Output the [X, Y] coordinate of the center of the cell containing the given text.  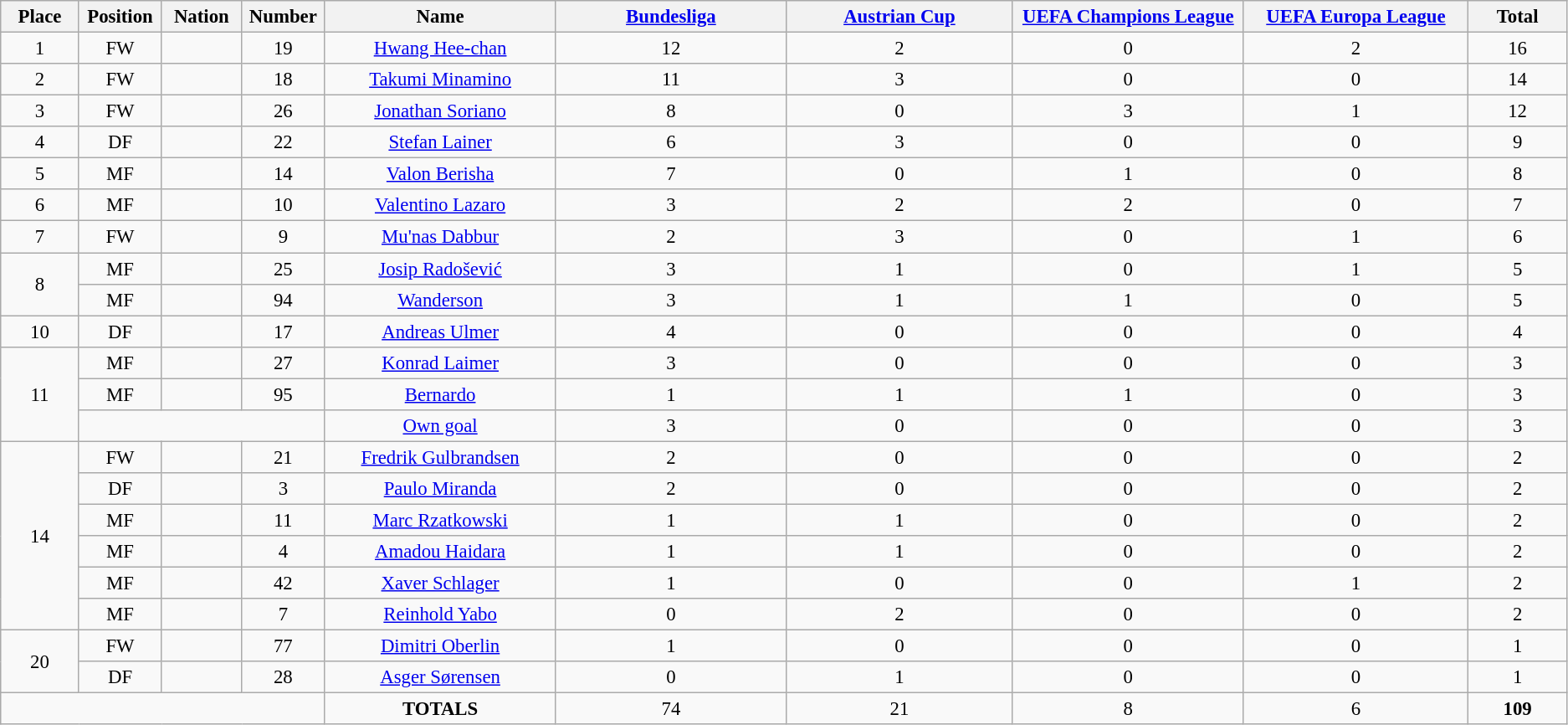
Bundesliga [671, 17]
28 [283, 677]
25 [283, 269]
Josip Radošević [440, 269]
Xaver Schlager [440, 584]
Name [440, 17]
Number [283, 17]
17 [283, 332]
19 [283, 49]
18 [283, 80]
Andreas Ulmer [440, 332]
Fredrik Gulbrandsen [440, 457]
Dimitri Oberlin [440, 646]
Jonathan Soriano [440, 111]
Wanderson [440, 300]
Austrian Cup [899, 17]
Reinhold Yabo [440, 614]
Paulo Miranda [440, 489]
94 [283, 300]
74 [671, 709]
16 [1518, 49]
22 [283, 142]
Valentino Lazaro [440, 205]
Hwang Hee-chan [440, 49]
Konrad Laimer [440, 362]
Valon Berisha [440, 174]
Asger Sørensen [440, 677]
TOTALS [440, 709]
77 [283, 646]
Place [40, 17]
27 [283, 362]
Stefan Lainer [440, 142]
95 [283, 394]
Total [1518, 17]
Amadou Haidara [440, 552]
Takumi Minamino [440, 80]
26 [283, 111]
Nation [202, 17]
42 [283, 584]
109 [1518, 709]
Bernardo [440, 394]
Own goal [440, 426]
Mu'nas Dabbur [440, 237]
Position [120, 17]
UEFA Europa League [1355, 17]
UEFA Champions League [1128, 17]
Marc Rzatkowski [440, 520]
20 [40, 661]
